For the text-containing cell, return its midpoint in [x, y] coordinate format. 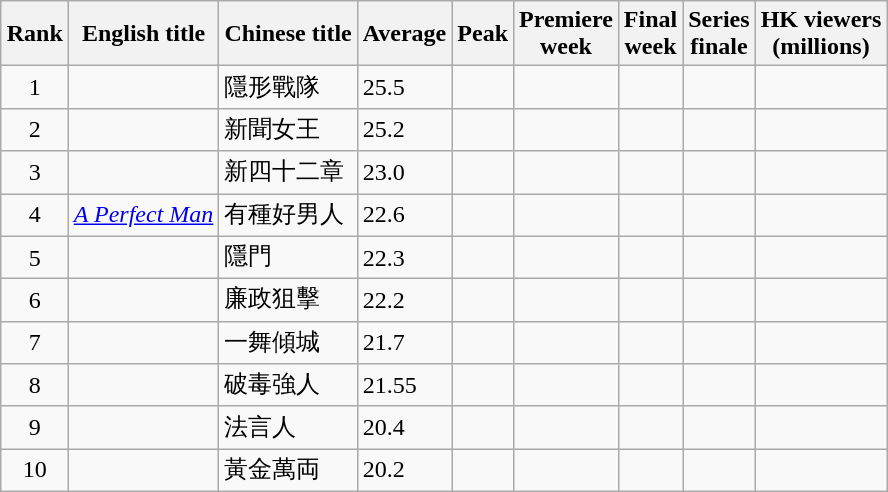
2 [34, 130]
Finalweek [650, 34]
Rank [34, 34]
22.3 [404, 258]
20.2 [404, 470]
5 [34, 258]
25.2 [404, 130]
一舞傾城 [288, 342]
4 [34, 216]
20.4 [404, 428]
黃金萬両 [288, 470]
隱形戰隊 [288, 88]
新聞女王 [288, 130]
English title [144, 34]
廉政狙擊 [288, 300]
25.5 [404, 88]
9 [34, 428]
3 [34, 172]
7 [34, 342]
10 [34, 470]
破毒強人 [288, 386]
HK viewers(millions) [821, 34]
22.2 [404, 300]
法言人 [288, 428]
6 [34, 300]
1 [34, 88]
Seriesfinale [719, 34]
21.55 [404, 386]
有種好男人 [288, 216]
Average [404, 34]
A Perfect Man [144, 216]
22.6 [404, 216]
21.7 [404, 342]
新四十二章 [288, 172]
Chinese title [288, 34]
Peak [483, 34]
23.0 [404, 172]
8 [34, 386]
Premiereweek [566, 34]
隱門 [288, 258]
